Provide the (X, Y) coordinate of the cell's center where the given text is located.  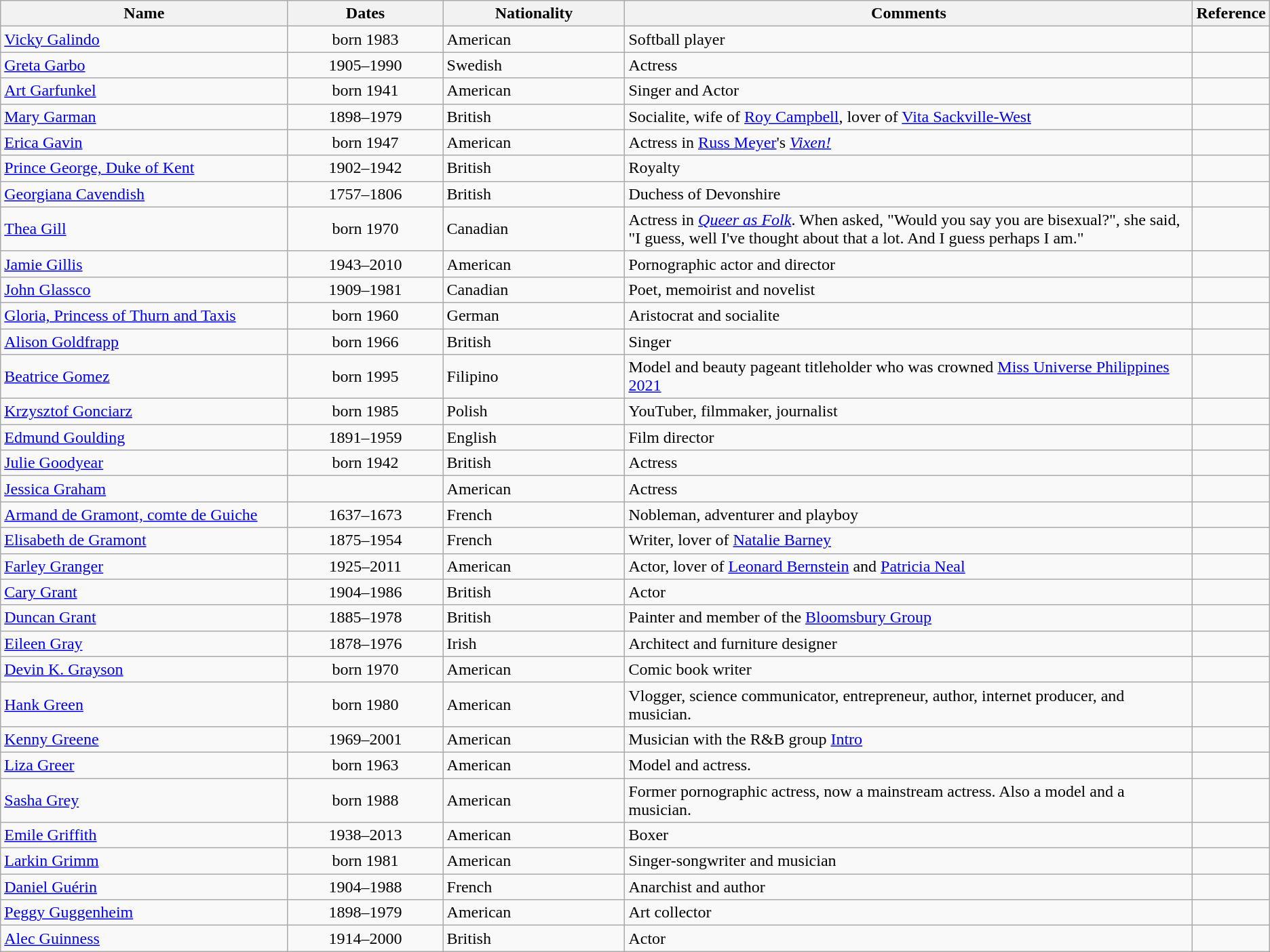
Royalty (909, 168)
Nobleman, adventurer and playboy (909, 515)
Sasha Grey (144, 800)
Musician with the R&B group Intro (909, 739)
Kenny Greene (144, 739)
1885–1978 (365, 618)
Eileen Gray (144, 643)
Comments (909, 14)
Alec Guinness (144, 938)
Farley Granger (144, 566)
Duchess of Devonshire (909, 194)
Poet, memoirist and novelist (909, 290)
1914–2000 (365, 938)
Hank Green (144, 704)
born 1988 (365, 800)
Edmund Goulding (144, 437)
Daniel Guérin (144, 887)
Krzysztof Gonciarz (144, 412)
Larkin Grimm (144, 861)
1925–2011 (365, 566)
born 1960 (365, 315)
Erica Gavin (144, 142)
Former pornographic actress, now a mainstream actress. Also a model and a musician. (909, 800)
born 1995 (365, 377)
YouTuber, filmmaker, journalist (909, 412)
born 1981 (365, 861)
Art collector (909, 913)
Model and beauty pageant titleholder who was crowned Miss Universe Philippines 2021 (909, 377)
Swedish (534, 65)
Filipino (534, 377)
1943–2010 (365, 264)
born 1941 (365, 91)
Vlogger, science communicator, entrepreneur, author, internet producer, and musician. (909, 704)
German (534, 315)
1875–1954 (365, 540)
Alison Goldfrapp (144, 341)
Peggy Guggenheim (144, 913)
Pornographic actor and director (909, 264)
born 1980 (365, 704)
born 1942 (365, 463)
born 1985 (365, 412)
1909–1981 (365, 290)
Georgiana Cavendish (144, 194)
Devin K. Grayson (144, 669)
Elisabeth de Gramont (144, 540)
1904–1986 (365, 592)
Irish (534, 643)
Reference (1231, 14)
Prince George, Duke of Kent (144, 168)
Thea Gill (144, 229)
Aristocrat and socialite (909, 315)
Boxer (909, 835)
Softball player (909, 39)
Comic book writer (909, 669)
Julie Goodyear (144, 463)
Armand de Gramont, comte de Guiche (144, 515)
Liza Greer (144, 765)
Beatrice Gomez (144, 377)
Art Garfunkel (144, 91)
Vicky Galindo (144, 39)
born 1963 (365, 765)
1891–1959 (365, 437)
Nationality (534, 14)
Model and actress. (909, 765)
1637–1673 (365, 515)
Actress in Russ Meyer's Vixen! (909, 142)
Gloria, Princess of Thurn and Taxis (144, 315)
1757–1806 (365, 194)
Actor, lover of Leonard Bernstein and Patricia Neal (909, 566)
John Glassco (144, 290)
Singer (909, 341)
Writer, lover of Natalie Barney (909, 540)
Socialite, wife of Roy Campbell, lover of Vita Sackville-West (909, 117)
Name (144, 14)
Singer-songwriter and musician (909, 861)
born 1983 (365, 39)
Film director (909, 437)
1904–1988 (365, 887)
Polish (534, 412)
1938–2013 (365, 835)
English (534, 437)
1902–1942 (365, 168)
Painter and member of the Bloomsbury Group (909, 618)
Singer and Actor (909, 91)
Duncan Grant (144, 618)
Anarchist and author (909, 887)
1878–1976 (365, 643)
Architect and furniture designer (909, 643)
Jamie Gillis (144, 264)
Emile Griffith (144, 835)
Dates (365, 14)
Jessica Graham (144, 489)
Mary Garman (144, 117)
Cary Grant (144, 592)
Greta Garbo (144, 65)
1969–2001 (365, 739)
born 1966 (365, 341)
born 1947 (365, 142)
1905–1990 (365, 65)
